Pinpoint the cell where the given text exists, returning its (x, y) midpoint coordinate. 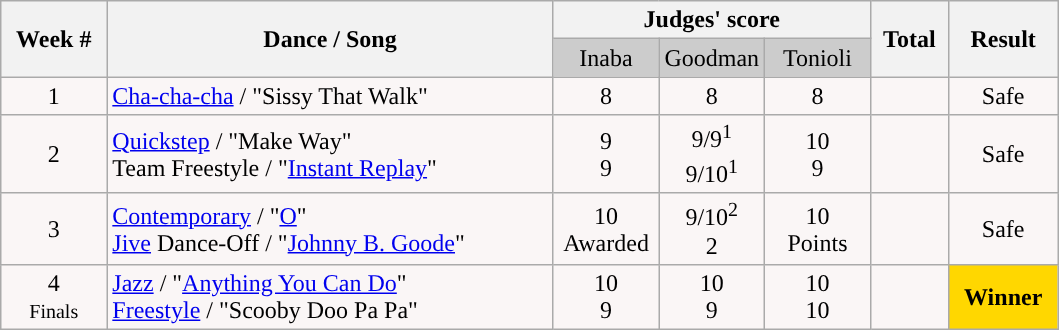
99 (606, 154)
Cha-cha-cha / "Sissy That Walk" (330, 96)
Jazz / "Anything You Can Do"Freestyle / "Scooby Doo Pa Pa" (330, 298)
Tonioli (818, 58)
9/1022 (712, 229)
1 (54, 96)
10Points (818, 229)
4Finals (54, 298)
1010 (818, 298)
Judges' score (712, 20)
10Awarded (606, 229)
Inaba (606, 58)
Result (1003, 39)
Dance / Song (330, 39)
Goodman (712, 58)
Winner (1003, 298)
Quickstep / "Make Way"Team Freestyle / "Instant Replay" (330, 154)
Week # (54, 39)
2 (54, 154)
Total (909, 39)
3 (54, 229)
9/919/101 (712, 154)
Contemporary / "O"Jive Dance-Off / "Johnny B. Goode" (330, 229)
